Identify which cell holds the provided text, then report its (X, Y) central coordinate. 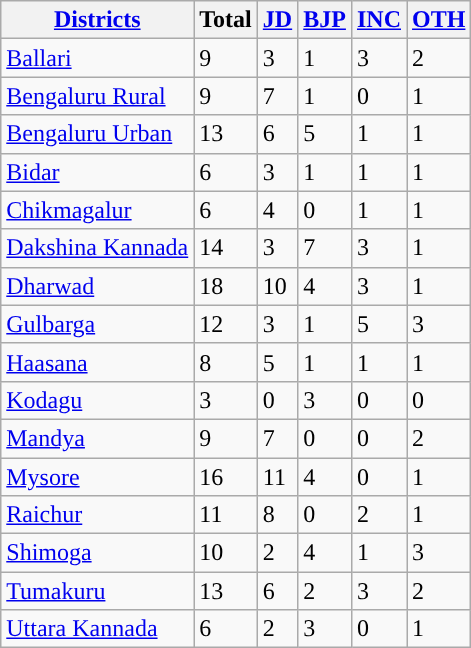
INC (378, 20)
18 (226, 286)
Dakshina Kannada (98, 248)
Mandya (98, 438)
Total (226, 20)
Haasana (98, 362)
Bidar (98, 172)
14 (226, 248)
Mysore (98, 477)
Tumakuru (98, 591)
Dharwad (98, 286)
OTH (439, 20)
12 (226, 324)
Gulbarga (98, 324)
Bengaluru Urban (98, 134)
BJP (325, 20)
Raichur (98, 515)
Ballari (98, 58)
Bengaluru Rural (98, 96)
Chikmagalur (98, 210)
JD (277, 20)
16 (226, 477)
Uttara Kannada (98, 629)
Shimoga (98, 553)
Kodagu (98, 400)
Districts (98, 20)
